Detect which cell encompasses the target text, then output its (x, y) center coordinate. 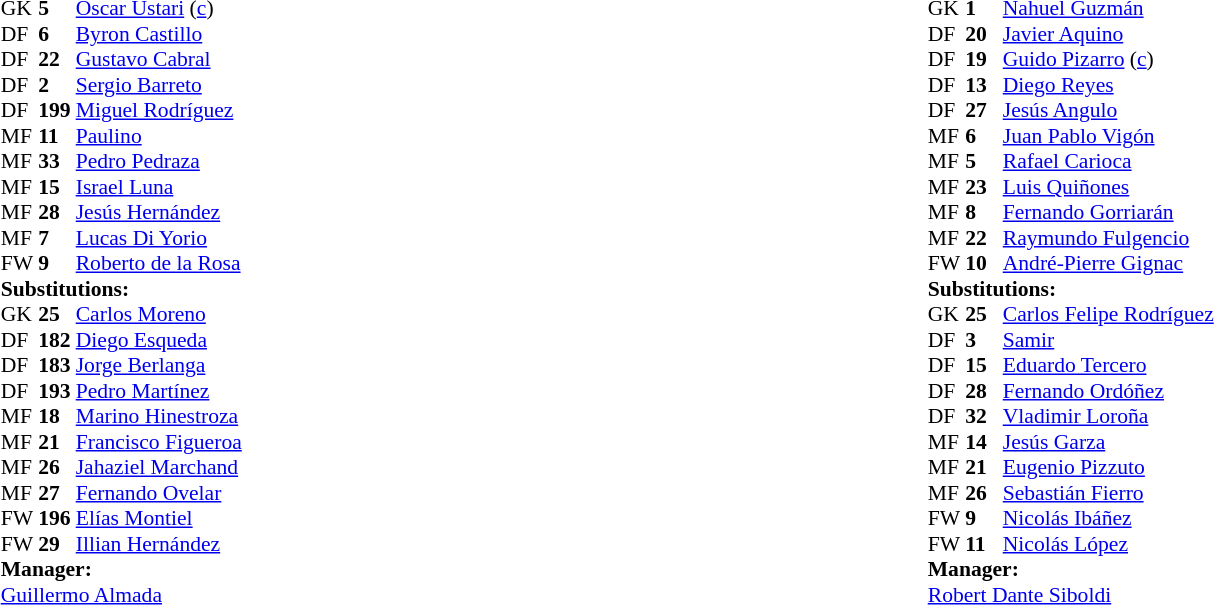
Nicolás Ibáñez (1108, 519)
Diego Reyes (1108, 85)
Raymundo Fulgencio (1108, 238)
Samir (1108, 340)
8 (984, 213)
20 (984, 34)
Illian Hernández (159, 544)
18 (57, 417)
14 (984, 442)
182 (57, 340)
Jesús Angulo (1108, 111)
Javier Aquino (1108, 34)
19 (984, 59)
Roberto de la Rosa (159, 263)
Marino Hinestroza (159, 417)
Paulino (159, 136)
Sergio Barreto (159, 85)
Jorge Berlanga (159, 365)
Fernando Ordóñez (1108, 391)
Jesús Garza (1108, 442)
Fernando Gorriarán (1108, 213)
Vladimir Loroña (1108, 417)
Lucas Di Yorio (159, 238)
Eugenio Pizzuto (1108, 467)
Rafael Carioca (1108, 161)
Pedro Pedraza (159, 161)
2 (57, 85)
Sebastián Fierro (1108, 493)
7 (57, 238)
23 (984, 187)
183 (57, 365)
Carlos Moreno (159, 315)
Eduardo Tercero (1108, 365)
Israel Luna (159, 187)
Jesús Hernández (159, 213)
Byron Castillo (159, 34)
5 (984, 161)
Elías Montiel (159, 519)
10 (984, 263)
29 (57, 544)
Miguel Rodríguez (159, 111)
Pedro Martínez (159, 391)
32 (984, 417)
Luis Quiñones (1108, 187)
199 (57, 111)
193 (57, 391)
Diego Esqueda (159, 340)
Gustavo Cabral (159, 59)
André-Pierre Gignac (1108, 263)
13 (984, 85)
Jahaziel Marchand (159, 467)
Guido Pizarro (c) (1108, 59)
33 (57, 161)
Nicolás López (1108, 544)
196 (57, 519)
Juan Pablo Vigón (1108, 136)
Francisco Figueroa (159, 442)
Carlos Felipe Rodríguez (1108, 315)
Fernando Ovelar (159, 493)
3 (984, 340)
